Search for the cell housing the specified text and yield its (x, y) center coordinate. 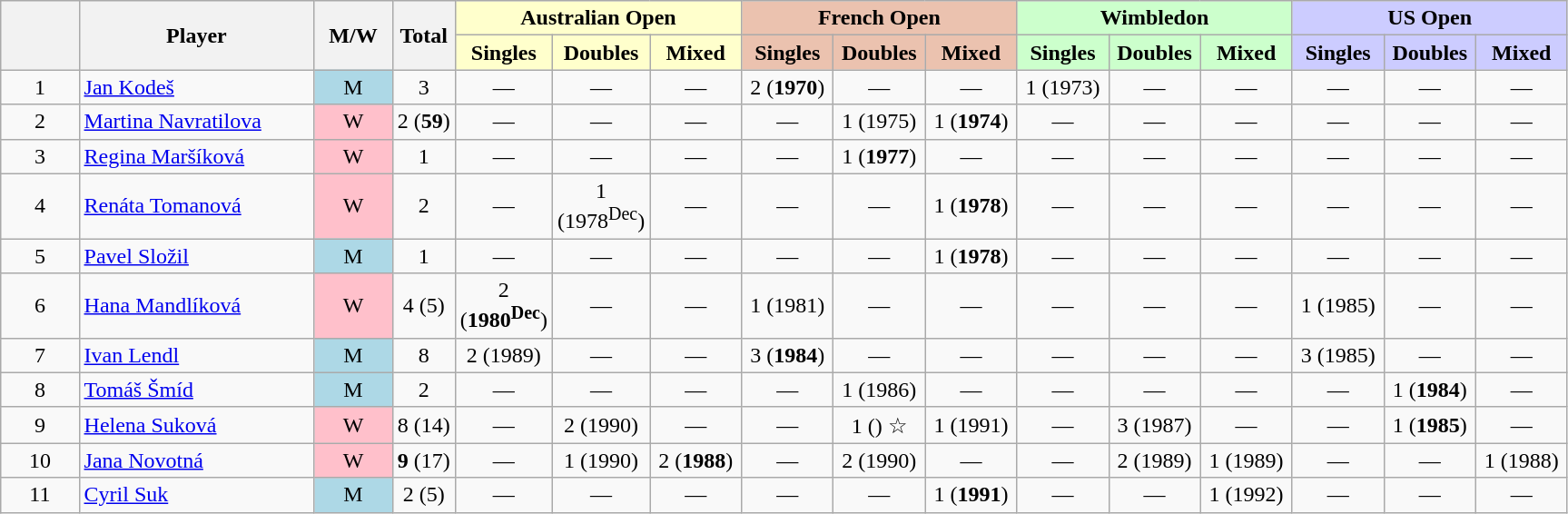
1 (1984) (1429, 390)
Total (423, 35)
Australian Open (598, 18)
2 (5) (423, 495)
3 (1984) (788, 355)
Ivan Lendl (196, 355)
1 (1986) (879, 390)
Hana Mandlíková (196, 306)
M/W (353, 35)
US Open (1429, 18)
1 (1975) (879, 122)
Wimbledon (1155, 18)
2 (1980Dec) (503, 306)
Tomáš Šmíd (196, 390)
7 (40, 355)
Cyril Suk (196, 495)
Pavel Složil (196, 256)
8 (14) (423, 425)
Jana Novotná (196, 460)
Renáta Tomanová (196, 206)
2 (1988) (695, 460)
2 (1970) (788, 87)
11 (40, 495)
Martina Navratilova (196, 122)
Player (196, 35)
9 (40, 425)
1 (1974) (971, 122)
French Open (879, 18)
1 (1973) (1062, 87)
9 (17) (423, 460)
5 (40, 256)
1 (1981) (788, 306)
Jan Kodeš (196, 87)
Regina Maršíková (196, 156)
1 (1990) (601, 460)
1 (1989) (1246, 460)
1 (1978Dec) (601, 206)
Helena Suková (196, 425)
1 (1988) (1522, 460)
4 (40, 206)
2 (59) (423, 122)
6 (40, 306)
3 (1985) (1338, 355)
1 () ☆ (879, 425)
3 (1987) (1155, 425)
10 (40, 460)
4 (5) (423, 306)
1 (1977) (879, 156)
1 (1992) (1246, 495)
